Scan for the cell matching the given text and deliver its [x, y] coordinate at center. 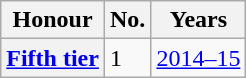
1 [127, 58]
Years [198, 20]
Fifth tier [53, 58]
Honour [53, 20]
No. [127, 20]
2014–15 [198, 58]
